Pinpoint the cell where the given text exists, returning its [x, y] midpoint coordinate. 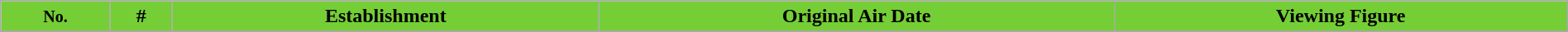
# [141, 16]
Viewing Figure [1341, 16]
Original Air Date [857, 16]
Establishment [385, 16]
No. [55, 16]
